Return (X, Y) of the center of cell containing provided text 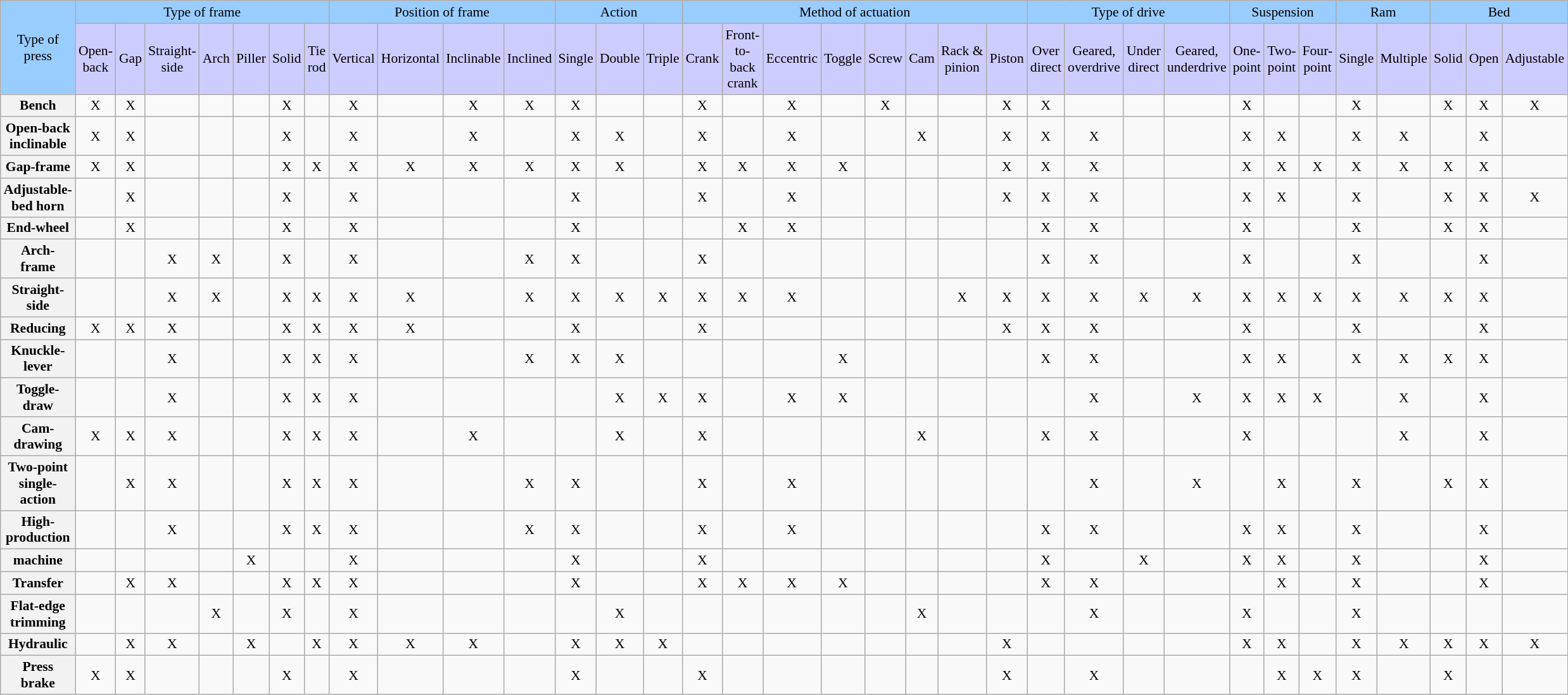
Bed (1499, 12)
Bench (38, 106)
Under direct (1144, 59)
Rack & pinion (963, 59)
Front-to-back crank (742, 59)
Method of actuation (855, 12)
Type of frame (203, 12)
Geared, overdrive (1094, 59)
End-wheel (38, 228)
Adjustable-bed horn (38, 198)
Toggle (843, 59)
Double (620, 59)
Ram (1383, 12)
Open (1484, 59)
Position of frame (442, 12)
Transfer (38, 583)
Knuckle-lever (38, 359)
High-production (38, 530)
Adjustable (1535, 59)
Triple (663, 59)
Piller (251, 59)
Arch (217, 59)
Tie rod (317, 59)
Multiple (1403, 59)
Gap (130, 59)
Press brake (38, 675)
Screw (885, 59)
Inclinable (473, 59)
Flat-edge trimming (38, 613)
Eccentric (792, 59)
Geared, underdrive (1197, 59)
Inclined (529, 59)
Suspension (1283, 12)
Two-point (1282, 59)
Horizontal (410, 59)
One-point (1248, 59)
Action (619, 12)
machine (38, 561)
Crank (703, 59)
Over direct (1046, 59)
Piston (1007, 59)
Reducing (38, 328)
Type of press (38, 48)
Two-point single-action (38, 483)
Vertical (353, 59)
Gap-frame (38, 167)
Arch-frame (38, 258)
Cam (922, 59)
Type of drive (1129, 12)
Open-back inclinable (38, 137)
Open-back (96, 59)
Cam-drawing (38, 436)
Four-point (1318, 59)
Hydraulic (38, 644)
Toggle-draw (38, 398)
